For the text-containing cell, return its midpoint in (X, Y) coordinate format. 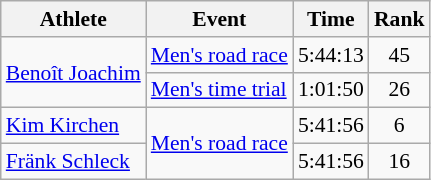
Benoît Joachim (74, 72)
Fränk Schleck (74, 162)
45 (400, 55)
Event (220, 19)
Athlete (74, 19)
5:44:13 (331, 55)
Rank (400, 19)
16 (400, 162)
Kim Kirchen (74, 126)
Men's time trial (220, 90)
26 (400, 90)
1:01:50 (331, 90)
6 (400, 126)
Time (331, 19)
